Determine the (X, Y) coordinate at the center of the cell enclosing the given text.  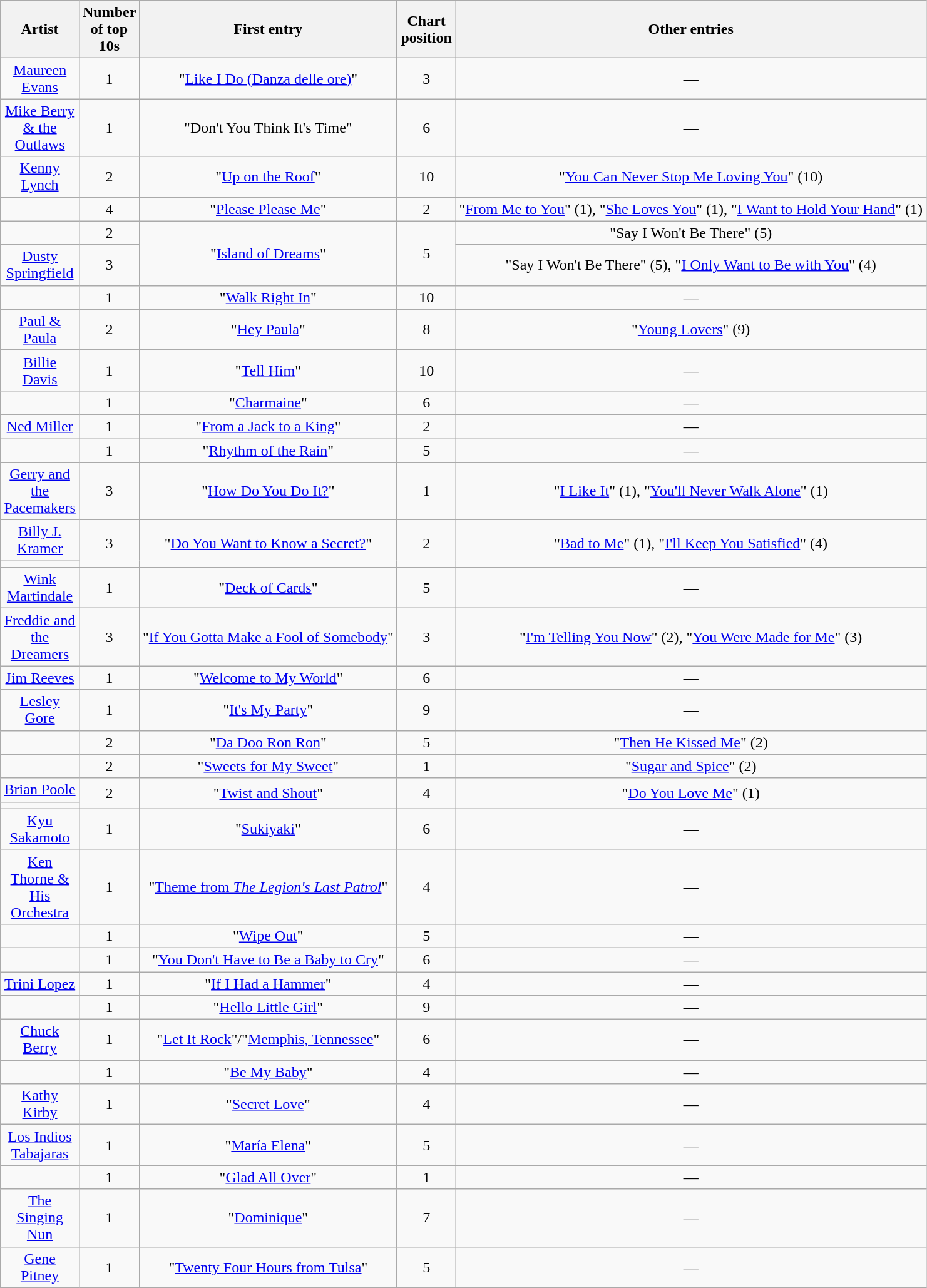
"Walk Right In" (268, 297)
"Rhythm of the Rain" (268, 450)
"I Like It" (1), "You'll Never Walk Alone" (1) (691, 491)
"Then He Kissed Me" (2) (691, 742)
Jim Reeves (40, 678)
"Twenty Four Hours from Tulsa" (268, 1267)
"Do You Want to Know a Secret?" (268, 544)
"Wipe Out" (268, 936)
Paul & Paula (40, 329)
"If You Gotta Make a Fool of Somebody" (268, 637)
"Sukiyaki" (268, 829)
"Secret Love" (268, 1104)
"Welcome to My World" (268, 678)
"Don't You Think It's Time" (268, 128)
Artist (40, 29)
"María Elena" (268, 1145)
"Please Please Me" (268, 209)
"Twist and Shout" (268, 794)
Kyu Sakamoto (40, 829)
Trini Lopez (40, 983)
Gene Pitney (40, 1267)
Billy J. Kramer (40, 541)
"Deck of Cards" (268, 588)
Kenny Lynch (40, 176)
"Say I Won't Be There" (5), "I Only Want to Be with You" (4) (691, 265)
Dusty Springfield (40, 265)
"Up on the Roof" (268, 176)
Freddie and the Dreamers (40, 637)
"Hello Little Girl" (268, 1008)
Lesley Gore (40, 710)
"Sweets for My Sweet" (268, 766)
Number of top 10s (109, 29)
"If I Had a Hammer" (268, 983)
Maureen Evans (40, 79)
"Sugar and Spice" (2) (691, 766)
"From Me to You" (1), "She Loves You" (1), "I Want to Hold Your Hand" (1) (691, 209)
"Theme from The Legion's Last Patrol" (268, 886)
"Do You Love Me" (1) (691, 794)
Ken Thorne & His Orchestra (40, 886)
"Tell Him" (268, 371)
Chart position (426, 29)
"Glad All Over" (268, 1177)
"Island of Dreams" (268, 253)
Kathy Kirby (40, 1104)
"Like I Do (Danza delle ore)" (268, 79)
7 (426, 1218)
Brian Poole (40, 790)
"Hey Paula" (268, 329)
"Be My Baby" (268, 1072)
"Bad to Me" (1), "I'll Keep You Satisfied" (4) (691, 544)
Ned Miller (40, 426)
Mike Berry & the Outlaws (40, 128)
Billie Davis (40, 371)
"How Do You Do It?" (268, 491)
Los Indios Tabajaras (40, 1145)
"Say I Won't Be There" (5) (691, 233)
Wink Martindale (40, 588)
"I'm Telling You Now" (2), "You Were Made for Me" (3) (691, 637)
"It's My Party" (268, 710)
Other entries (691, 29)
"Dominique" (268, 1218)
The Singing Nun (40, 1218)
"You Can Never Stop Me Loving You" (10) (691, 176)
"You Don't Have to Be a Baby to Cry" (268, 959)
First entry (268, 29)
"Let It Rock"/"Memphis, Tennessee" (268, 1040)
Gerry and the Pacemakers (40, 491)
"Young Lovers" (9) (691, 329)
"From a Jack to a King" (268, 426)
"Da Doo Ron Ron" (268, 742)
8 (426, 329)
Chuck Berry (40, 1040)
"Charmaine" (268, 402)
